Capture the cell that displays the provided text and extract its [X, Y] central coordinate. 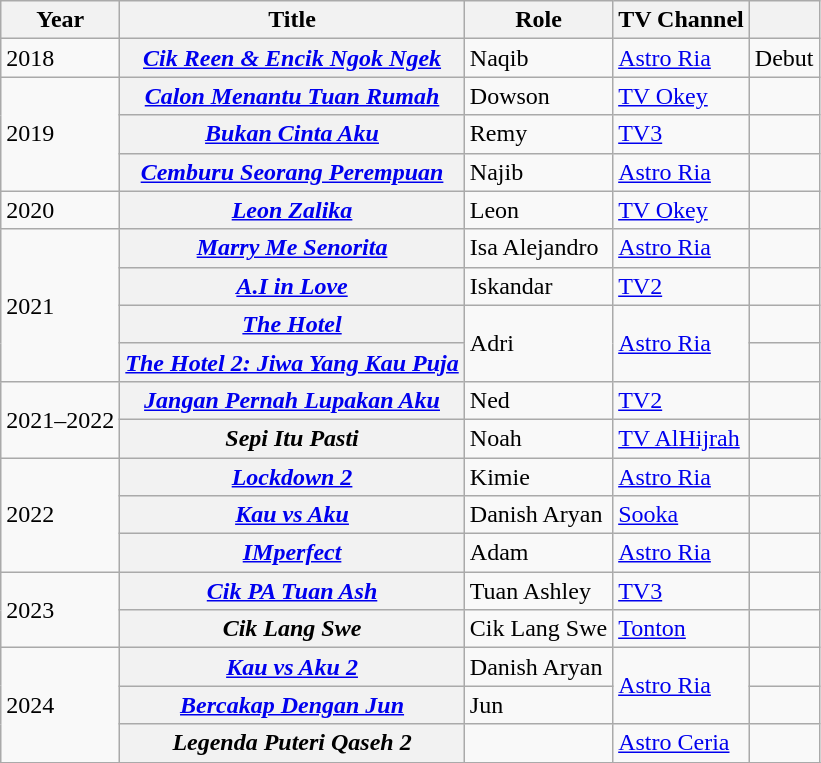
Cemburu Seorang Perempuan [292, 172]
2021 [60, 305]
The Hotel [292, 324]
Calon Menantu Tuan Rumah [292, 96]
IMperfect [292, 553]
Debut [784, 58]
Naqib [538, 58]
Dowson [538, 96]
Year [60, 20]
The Hotel 2: Jiwa Yang Kau Puja [292, 362]
Remy [538, 134]
Role [538, 20]
Adam [538, 553]
Title [292, 20]
Kimie [538, 477]
Ned [538, 400]
2023 [60, 610]
Najib [538, 172]
Lockdown 2 [292, 477]
Isa Alejandro [538, 248]
Cik PA Tuan Ash [292, 591]
Leon [538, 210]
2022 [60, 515]
Sepi Itu Pasti [292, 438]
Iskandar [538, 286]
2021–2022 [60, 419]
TV Channel [682, 20]
Astro Ceria [682, 743]
Bercakap Dengan Jun [292, 705]
2019 [60, 134]
Leon Zalika [292, 210]
Adri [538, 343]
Bukan Cinta Aku [292, 134]
Tonton [682, 629]
Noah [538, 438]
Legenda Puteri Qaseh 2 [292, 743]
Cik Reen & Encik Ngok Ngek [292, 58]
Kau vs Aku 2 [292, 667]
Kau vs Aku [292, 515]
Jun [538, 705]
2018 [60, 58]
Tuan Ashley [538, 591]
Jangan Pernah Lupakan Aku [292, 400]
TV AlHijrah [682, 438]
A.I in Love [292, 286]
2024 [60, 705]
Sooka [682, 515]
2020 [60, 210]
Marry Me Senorita [292, 248]
